Locate the cell with the specified text and output its [X, Y] center coordinate. 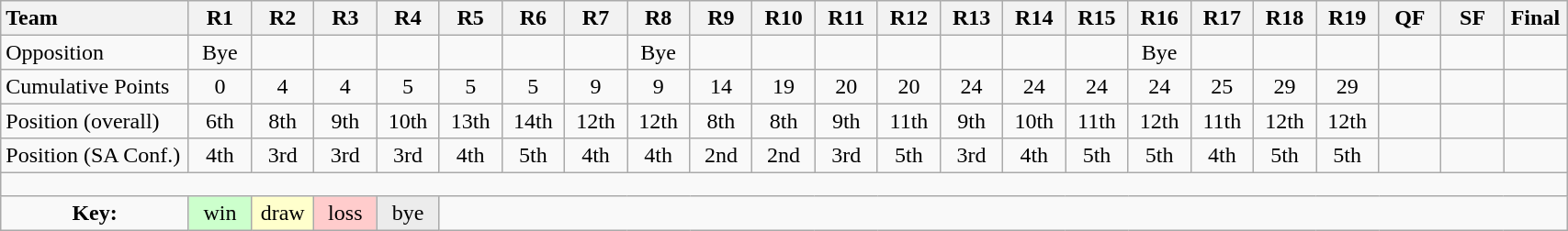
R10 [784, 18]
R8 [659, 18]
win [220, 213]
R3 [345, 18]
R7 [595, 18]
R4 [408, 18]
R1 [220, 18]
R17 [1222, 18]
Opposition [96, 51]
19 [784, 86]
R16 [1159, 18]
Cumulative Points [96, 86]
R14 [1034, 18]
14th [533, 121]
R6 [533, 18]
bye [408, 213]
13th [470, 121]
R12 [908, 18]
0 [220, 86]
Key: [96, 213]
25 [1222, 86]
Position (overall) [96, 121]
Position (SA Conf.) [96, 156]
14 [721, 86]
R19 [1348, 18]
R5 [470, 18]
R11 [846, 18]
R18 [1284, 18]
R15 [1097, 18]
SF [1472, 18]
Team [96, 18]
R9 [721, 18]
draw [283, 213]
R13 [972, 18]
Final [1536, 18]
loss [345, 213]
R2 [283, 18]
QF [1410, 18]
6th [220, 121]
